Output the (x, y) coordinate of the center of the cell containing the given text.  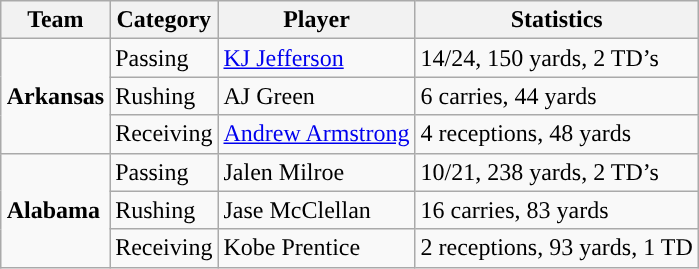
Jase McClellan (316, 210)
Alabama (55, 210)
Player (316, 20)
AJ Green (316, 96)
Kobe Prentice (316, 248)
4 receptions, 48 yards (556, 134)
Jalen Milroe (316, 172)
Category (164, 20)
Andrew Armstrong (316, 134)
Statistics (556, 20)
10/21, 238 yards, 2 TD’s (556, 172)
Arkansas (55, 96)
16 carries, 83 yards (556, 210)
Team (55, 20)
14/24, 150 yards, 2 TD’s (556, 58)
KJ Jefferson (316, 58)
2 receptions, 93 yards, 1 TD (556, 248)
6 carries, 44 yards (556, 96)
